Detect which cell encompasses the target text, then output its (X, Y) center coordinate. 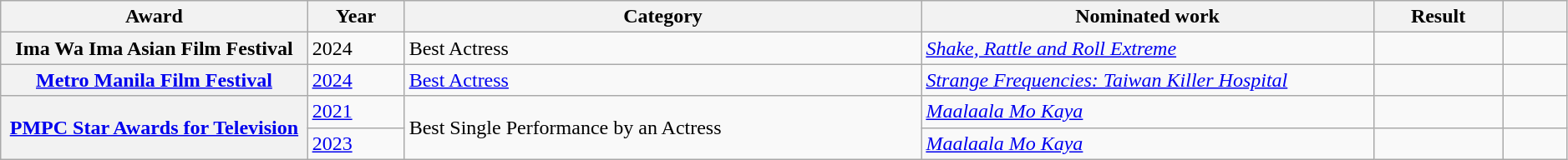
PMPC Star Awards for Television (154, 127)
Year (356, 17)
2021 (356, 112)
Result (1439, 17)
Best Single Performance by an Actress (663, 127)
Shake, Rattle and Roll Extreme (1148, 48)
Metro Manila Film Festival (154, 80)
Ima Wa Ima Asian Film Festival (154, 48)
Nominated work (1148, 17)
Award (154, 17)
Category (663, 17)
2023 (356, 143)
Strange Frequencies: Taiwan Killer Hospital (1148, 80)
